Identify which cell holds the provided text, then report its [X, Y] central coordinate. 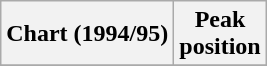
Peakposition [220, 34]
Chart (1994/95) [88, 34]
